Return (x, y) of the center of cell containing provided text 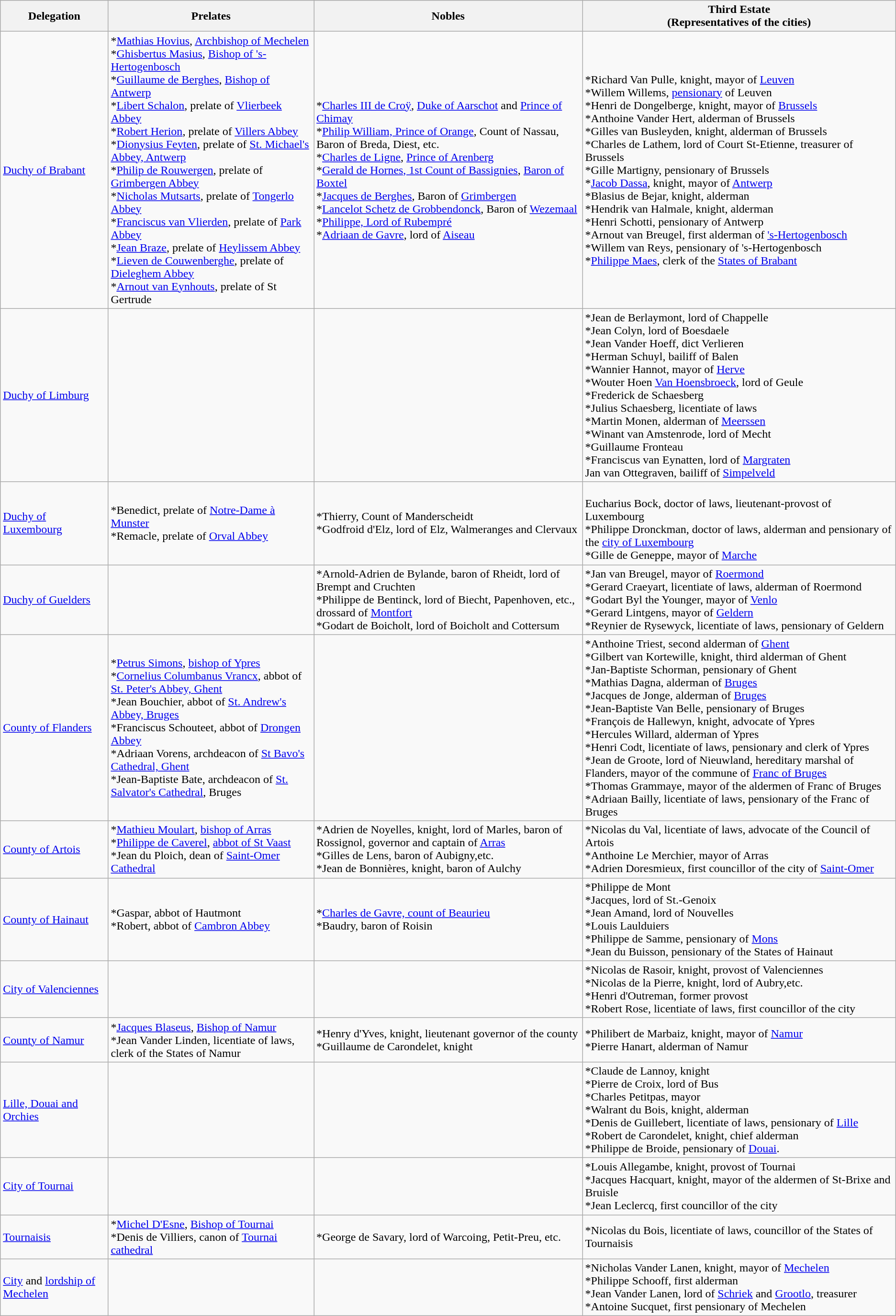
Prelates (211, 16)
Tournaisis (55, 1237)
County of Artois (55, 850)
Duchy of Limburg (55, 395)
City of Valenciennes (55, 989)
*Nicolas du Bois, licentiate of laws, councillor of the States of Tournaisis (739, 1237)
City of Tournai (55, 1186)
Delegation (55, 16)
*Thierry, Count of Manderscheidt *Godfroid d'Elz, lord of Elz, Walmeranges and Clervaux (448, 523)
Duchy of Brabant (55, 170)
*Philibert de Marbaiz, knight, mayor of Namur*Pierre Hanart, alderman of Namur (739, 1040)
*Charles de Gavre, count of Beaurieu*Baudry, baron of Roisin (448, 919)
Nobles (448, 16)
County of Namur (55, 1040)
Third Estate(Representatives of the cities) (739, 16)
City and lordship of Mechelen (55, 1287)
Lille, Douai and Orchies (55, 1110)
*Jacques Blaseus, Bishop of Namur*Jean Vander Linden, licentiate of laws, clerk of the States of Namur (211, 1040)
County of Flanders (55, 728)
*Henry d'Yves, knight, lieutenant governor of the county*Guillaume de Carondelet, knight (448, 1040)
*Gaspar, abbot of Hautmont*Robert, abbot of Cambron Abbey (211, 919)
*Michel D'Esne, Bishop of Tournai*Denis de Villiers, canon of Tournai cathedral (211, 1237)
Duchy of Guelders (55, 600)
*Mathieu Moulart, bishop of Arras*Philippe de Caverel, abbot of St Vaast*Jean du Ploich, dean of Saint-Omer Cathedral (211, 850)
*Benedict, prelate of Notre-Dame à Munster*Remacle, prelate of Orval Abbey (211, 523)
Duchy of Luxembourg (55, 523)
*George de Savary, lord of Warcoing, Petit-Preu, etc. (448, 1237)
County of Hainaut (55, 919)
